Return the [X, Y] coordinate for the center point of the cell that contains the specified text.  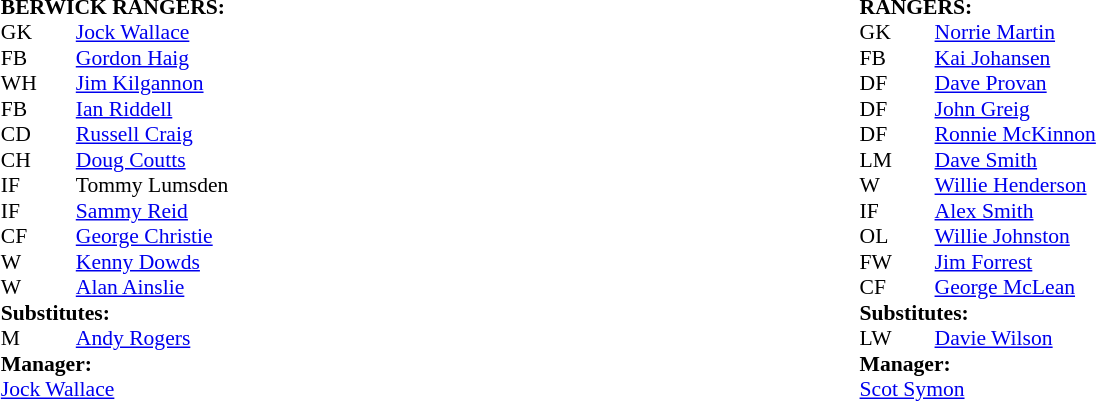
WH [20, 83]
Doug Coutts [152, 160]
George Christie [152, 237]
Kai Johansen [1016, 58]
CH [20, 160]
Dave Provan [1016, 83]
Tommy Lumsden [152, 185]
Willie Johnston [1016, 237]
Ian Riddell [152, 109]
John Greig [1016, 109]
Gordon Haig [152, 58]
Jim Forrest [1016, 262]
Russell Craig [152, 135]
Willie Henderson [1016, 185]
George McLean [1016, 287]
Alex Smith [1016, 211]
LM [879, 160]
Davie Wilson [1016, 339]
CD [20, 135]
Jim Kilgannon [152, 83]
FW [879, 262]
Dave Smith [1016, 160]
Ronnie McKinnon [1016, 135]
OL [879, 237]
M [20, 339]
Alan Ainslie [152, 287]
Sammy Reid [152, 211]
Kenny Dowds [152, 262]
LW [879, 339]
Jock Wallace [152, 33]
Andy Rogers [152, 339]
Norrie Martin [1016, 33]
